Output the [X, Y] coordinate of the center of the cell containing the given text.  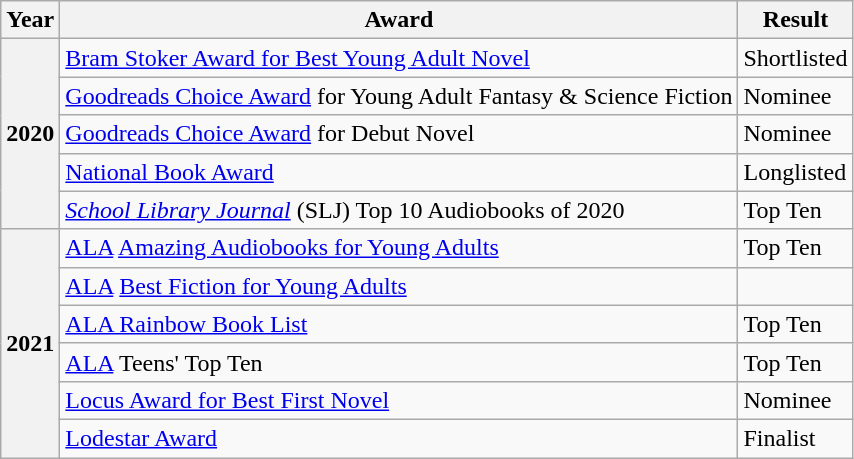
Goodreads Choice Award for Debut Novel [399, 134]
Lodestar Award [399, 438]
Result [796, 20]
Shortlisted [796, 58]
Longlisted [796, 172]
Locus Award for Best First Novel [399, 400]
National Book Award [399, 172]
Bram Stoker Award for Best Young Adult Novel [399, 58]
Award [399, 20]
2020 [30, 134]
2021 [30, 343]
ALA Rainbow Book List [399, 324]
School Library Journal (SLJ) Top 10 Audiobooks of 2020 [399, 210]
ALA Amazing Audiobooks for Young Adults [399, 248]
Goodreads Choice Award for Young Adult Fantasy & Science Fiction [399, 96]
ALA Best Fiction for Young Adults [399, 286]
Finalist [796, 438]
Year [30, 20]
ALA Teens' Top Ten [399, 362]
